Search for the cell housing the specified text and yield its [X, Y] center coordinate. 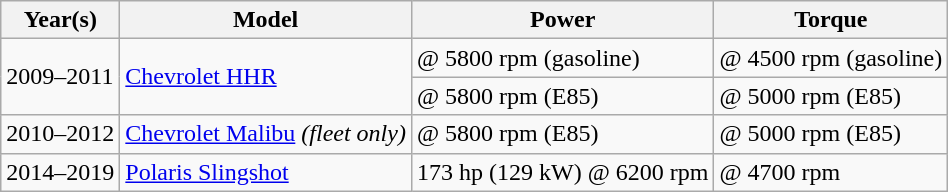
Power [562, 20]
Model [266, 20]
Torque [831, 20]
Polaris Slingshot [266, 172]
@ 4700 rpm [831, 172]
173 hp (129 kW) @ 6200 rpm [562, 172]
Chevrolet Malibu (fleet only) [266, 134]
Year(s) [60, 20]
2010–2012 [60, 134]
@ 5800 rpm (gasoline) [562, 58]
2009–2011 [60, 77]
2014–2019 [60, 172]
@ 4500 rpm (gasoline) [831, 58]
Chevrolet HHR [266, 77]
